Capture the cell that displays the provided text and extract its (X, Y) central coordinate. 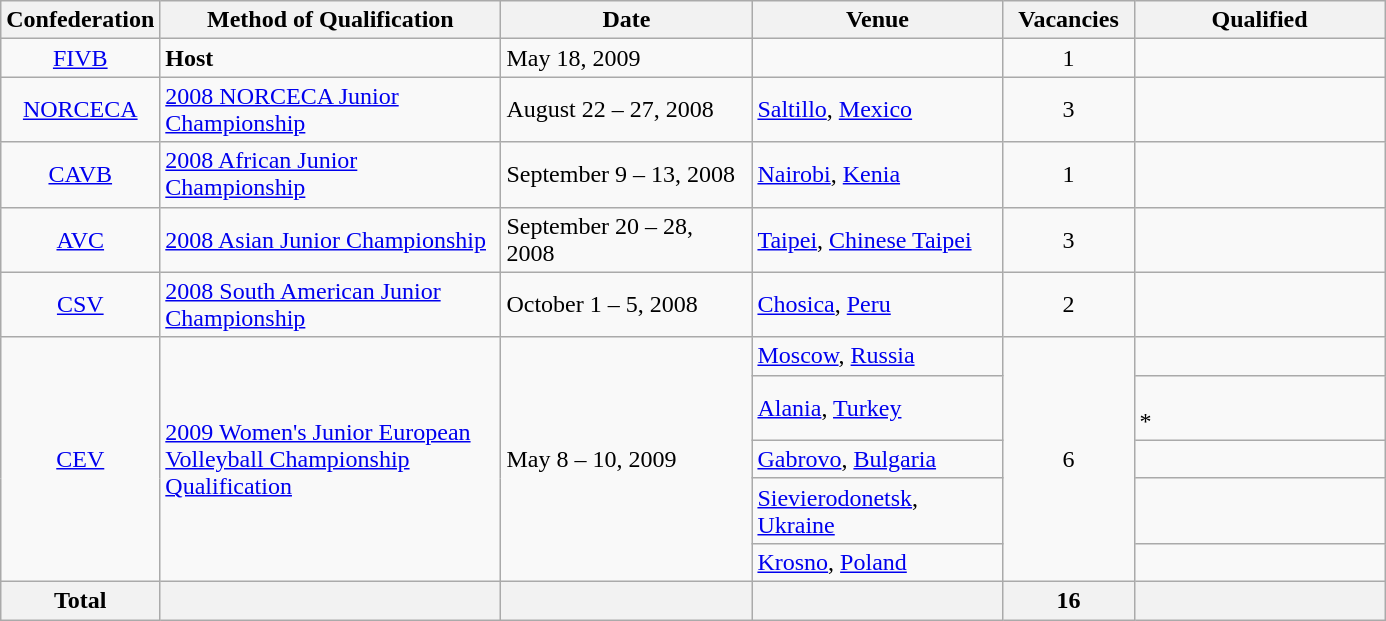
Chosica, Peru (878, 304)
Gabrovo, Bulgaria (878, 459)
Host (330, 58)
September 9 – 13, 2008 (626, 174)
Krosno, Poland (878, 562)
May 8 – 10, 2009 (626, 459)
Venue (878, 20)
Saltillo, Mexico (878, 110)
Nairobi, Kenia (878, 174)
2009 Women's Junior European Volleyball Championship Qualification (330, 459)
Taipei, Chinese Taipei (878, 240)
NORCECA (80, 110)
CSV (80, 304)
2008 African Junior Championship (330, 174)
* (1260, 408)
CEV (80, 459)
FIVB (80, 58)
August 22 – 27, 2008 (626, 110)
Alania, Turkey (878, 408)
Method of Qualification (330, 20)
Moscow, Russia (878, 356)
Vacancies (1068, 20)
CAVB (80, 174)
16 (1068, 600)
Sievierodonetsk, Ukraine (878, 510)
May 18, 2009 (626, 58)
Total (80, 600)
AVC (80, 240)
2008 NORCECA Junior Championship (330, 110)
2008 South American Junior Championship (330, 304)
Qualified (1260, 20)
September 20 – 28, 2008 (626, 240)
2008 Asian Junior Championship (330, 240)
Date (626, 20)
Confederation (80, 20)
2 (1068, 304)
October 1 – 5, 2008 (626, 304)
6 (1068, 459)
